Capture the cell that displays the provided text and extract its [X, Y] central coordinate. 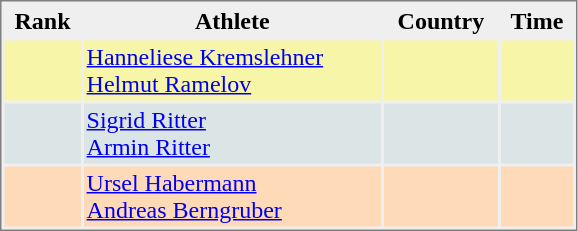
Rank [42, 20]
Ursel HabermannAndreas Berngruber [232, 196]
Country [441, 20]
Hanneliese KremslehnerHelmut Ramelov [232, 70]
Time [537, 20]
Sigrid RitterArmin Ritter [232, 134]
Athlete [232, 20]
